Pinpoint the cell where the given text exists, returning its (X, Y) midpoint coordinate. 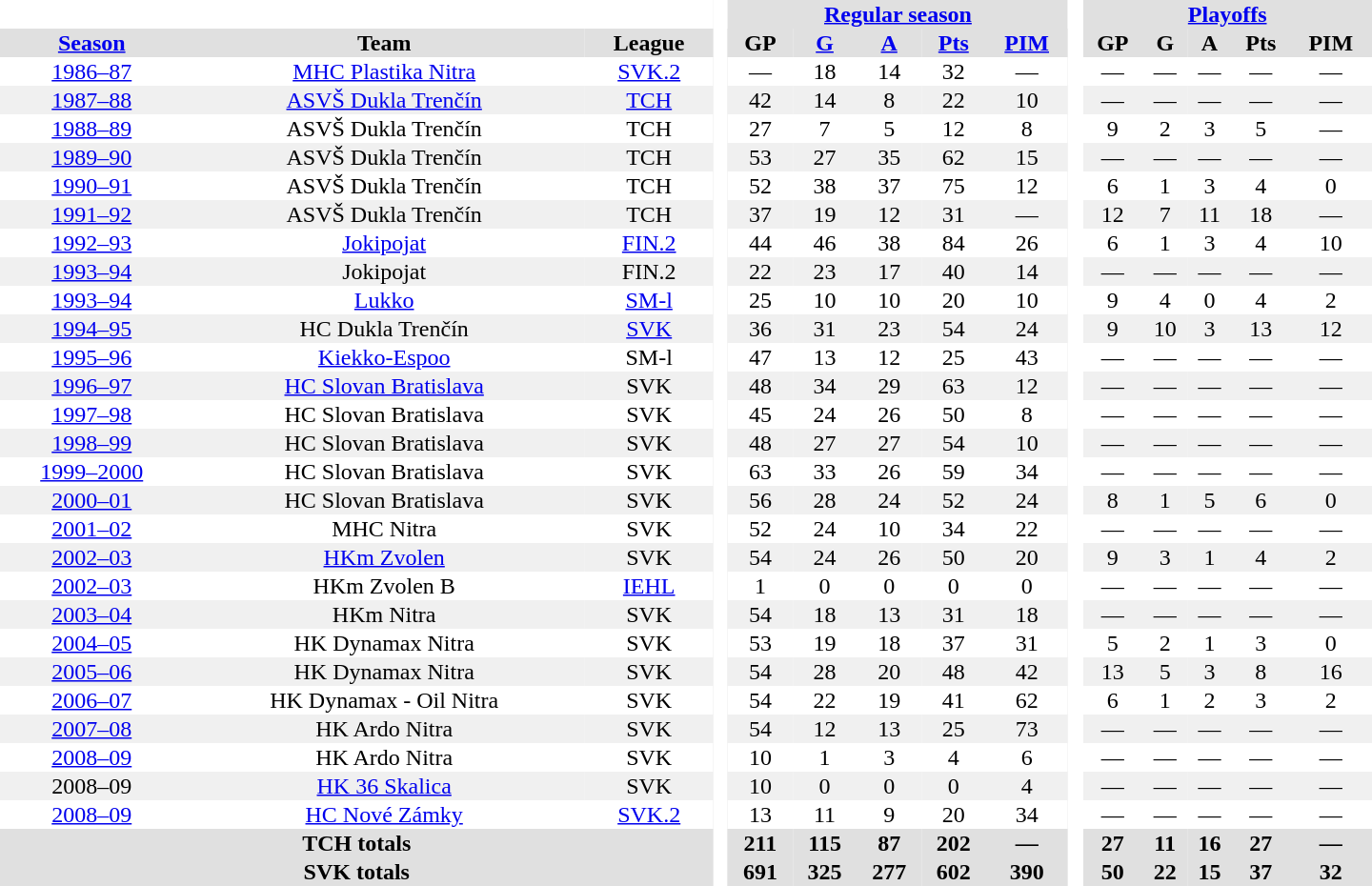
HC Nové Zámky (383, 815)
1996–97 (91, 386)
56 (760, 500)
115 (825, 843)
HKm Zvolen B (383, 586)
HK 36 Skalica (383, 786)
84 (954, 243)
602 (954, 872)
2007–08 (91, 729)
45 (760, 414)
47 (760, 357)
691 (760, 872)
1990–91 (91, 186)
277 (889, 872)
44 (760, 243)
75 (954, 186)
2003–04 (91, 614)
MHC Plastika Nitra (383, 71)
43 (1027, 357)
17 (889, 272)
1989–90 (91, 157)
33 (825, 472)
2006–07 (91, 700)
HKm Zvolen (383, 557)
HK Dynamax - Oil Nitra (383, 700)
2001–02 (91, 529)
Regular season (898, 14)
1994–95 (91, 329)
1986–87 (91, 71)
2000–01 (91, 500)
390 (1027, 872)
Season (91, 43)
41 (954, 700)
1991–92 (91, 214)
1995–96 (91, 357)
HC Dukla Trenčín (383, 329)
2005–06 (91, 672)
1987–88 (91, 100)
325 (825, 872)
IEHL (650, 586)
1999–2000 (91, 472)
Playoffs (1227, 14)
40 (954, 272)
36 (760, 329)
1992–93 (91, 243)
73 (1027, 729)
Lukko (383, 300)
59 (954, 472)
202 (954, 843)
2004–05 (91, 643)
29 (889, 386)
1998–99 (91, 443)
League (650, 43)
HKm Nitra (383, 614)
TCH totals (356, 843)
Kiekko-Espoo (383, 357)
1988–89 (91, 129)
MHC Nitra (383, 529)
46 (825, 243)
1997–98 (91, 414)
87 (889, 843)
SVK totals (356, 872)
Team (383, 43)
35 (889, 157)
211 (760, 843)
